Determine the [x, y] coordinate at the center of the cell enclosing the given text.  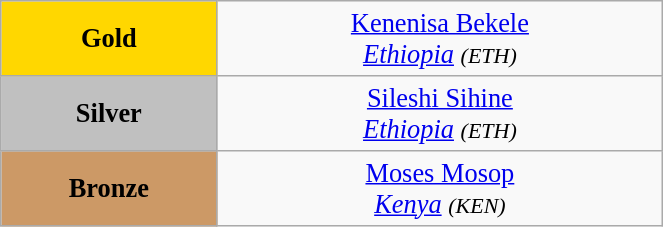
Silver [109, 112]
Sileshi SihineEthiopia (ETH) [440, 112]
Bronze [109, 188]
Moses MosopKenya (KEN) [440, 188]
Kenenisa BekeleEthiopia (ETH) [440, 38]
Gold [109, 38]
